Detect which cell encompasses the target text, then output its (x, y) center coordinate. 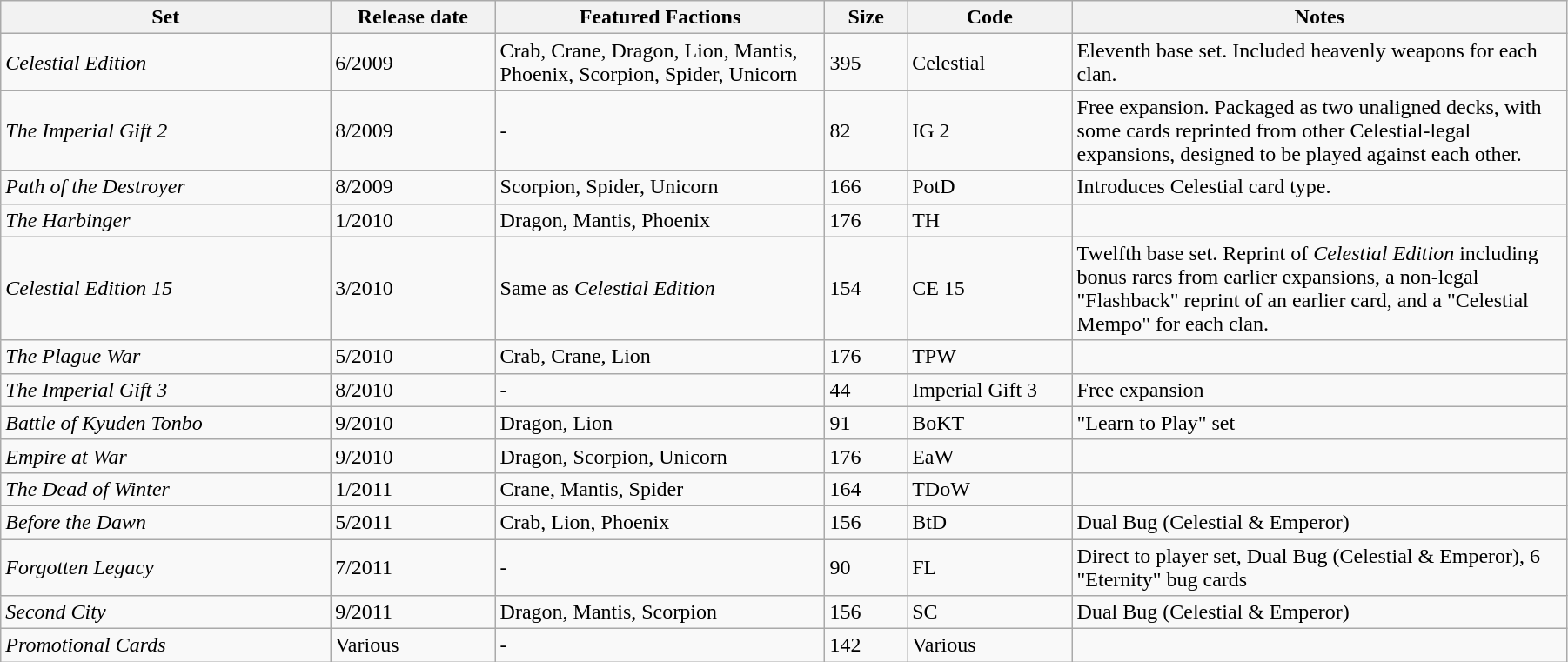
CE 15 (990, 289)
Eleventh base set. Included heavenly weapons for each clan. (1319, 63)
44 (867, 390)
Crab, Crane, Dragon, Lion, Mantis, Phoenix, Scorpion, Spider, Unicorn (660, 63)
154 (867, 289)
91 (867, 423)
"Learn to Play" set (1319, 423)
Empire at War (165, 456)
TPW (990, 357)
5/2010 (412, 357)
Crab, Lion, Phoenix (660, 522)
The Harbinger (165, 220)
Celestial Edition (165, 63)
Same as Celestial Edition (660, 289)
The Imperial Gift 3 (165, 390)
3/2010 (412, 289)
Free expansion (1319, 390)
Celestial Edition 15 (165, 289)
BoKT (990, 423)
IG 2 (990, 130)
Code (990, 17)
Crane, Mantis, Spider (660, 489)
The Dead of Winter (165, 489)
1/2010 (412, 220)
90 (867, 567)
Forgotten Legacy (165, 567)
PotD (990, 187)
Direct to player set, Dual Bug (Celestial & Emperor), 6 "Eternity" bug cards (1319, 567)
Notes (1319, 17)
395 (867, 63)
SC (990, 612)
Battle of Kyuden Tonbo (165, 423)
Release date (412, 17)
82 (867, 130)
142 (867, 645)
The Imperial Gift 2 (165, 130)
Crab, Crane, Lion (660, 357)
Before the Dawn (165, 522)
5/2011 (412, 522)
Dragon, Mantis, Scorpion (660, 612)
TDoW (990, 489)
Introduces Celestial card type. (1319, 187)
Dragon, Mantis, Phoenix (660, 220)
Celestial (990, 63)
Path of the Destroyer (165, 187)
164 (867, 489)
Size (867, 17)
Second City (165, 612)
1/2011 (412, 489)
Imperial Gift 3 (990, 390)
7/2011 (412, 567)
Dragon, Lion (660, 423)
Featured Factions (660, 17)
6/2009 (412, 63)
EaW (990, 456)
BtD (990, 522)
166 (867, 187)
The Plague War (165, 357)
Set (165, 17)
Dragon, Scorpion, Unicorn (660, 456)
Promotional Cards (165, 645)
Scorpion, Spider, Unicorn (660, 187)
8/2010 (412, 390)
FL (990, 567)
9/2011 (412, 612)
TH (990, 220)
